Identify which cell holds the provided text, then report its (X, Y) central coordinate. 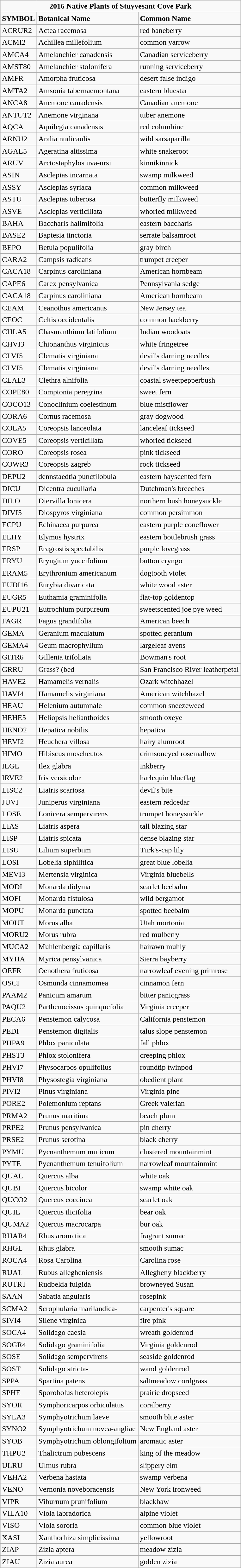
PIVI2 (18, 1091)
DILO (18, 500)
CEAM (18, 308)
Mertensia virginica (87, 874)
PYTE (18, 1164)
browneyed Susan (189, 1284)
SPPA (18, 1381)
ZIAU (18, 1562)
ARNU2 (18, 139)
ELHY (18, 537)
golden zizia (189, 1562)
tall blazing star (189, 826)
Amelanchier stolonifera (87, 67)
Lonicera sempervirens (87, 814)
Chasmanthium latifolium (87, 332)
Carolina rose (189, 1260)
MEVI3 (18, 874)
RHGL (18, 1248)
Asclepias incarnata (87, 175)
coastal sweetpepperbush (189, 380)
Campsis radicans (87, 259)
AQCA (18, 127)
Iris versicolor (87, 778)
VEHA2 (18, 1477)
Rhus glabra (87, 1248)
common sneezeweed (189, 705)
common persimmon (189, 513)
PRMA2 (18, 1115)
FAGR (18, 621)
wild bergamot (189, 898)
Rosa Carolina (87, 1260)
blue mistflower (189, 404)
Quercus alba (87, 1176)
prairie dropseed (189, 1393)
LOSI (18, 862)
Sporobolus heterolepis (87, 1393)
ERSP (18, 549)
Coreopsis verticillata (87, 440)
Geranium maculatum (87, 633)
New England aster (189, 1429)
HIMO (18, 754)
Morus rubra (87, 935)
Monarda didyma (87, 886)
PORE2 (18, 1103)
HAVI4 (18, 693)
Rubus allegheniensis (87, 1272)
eastern baccharis (189, 223)
Baccharis halimifolia (87, 223)
Chionanthus virginicus (87, 344)
Baptesia tinctoria (87, 235)
LISC2 (18, 790)
Heliopsis helianthoides (87, 717)
San Francisco River leatherpetal (189, 669)
QUMA2 (18, 1224)
SPHE (18, 1393)
DIVI5 (18, 513)
Polemonium reptans (87, 1103)
Prunus maritima (87, 1115)
DICU (18, 488)
obedient plant (189, 1079)
Solidago sempervirens (87, 1357)
Canadian anemone (189, 103)
Asclepias verticillata (87, 211)
spotted geranium (189, 633)
Diervilla lonicera (87, 500)
Coreopsis lanceolata (87, 428)
RUTRT (18, 1284)
Hibiscus moscheutos (87, 754)
common milkweed (189, 187)
running serviceberry (189, 67)
fire pink (189, 1321)
fragrant sumac (189, 1236)
Penstemon calycosa (87, 1019)
Asclepias syriaca (87, 187)
swamp white oak (189, 1188)
CHVI3 (18, 344)
CORO (18, 452)
wand goldenrod (189, 1369)
Euthamia graminifolia (87, 597)
Common Name (189, 18)
Bowman's root (189, 657)
ERAM5 (18, 573)
Grass? (bed (87, 669)
Symphyotrichum oblongifolium (87, 1441)
Virginia pine (189, 1091)
MODI (18, 886)
hepatica (189, 730)
Botanical Name (87, 18)
creeping phlox (189, 1055)
common yarrow (189, 42)
wreath goldenrod (189, 1333)
PHVI7 (18, 1067)
common hackberry (189, 320)
sweet fern (189, 392)
Comptonia peregrina (87, 392)
carpenter's square (189, 1309)
Allegheny blackberry (189, 1272)
Utah mortonia (189, 923)
Penstemon digitalis (87, 1031)
MOFI (18, 898)
CORA6 (18, 416)
SOST (18, 1369)
kinnikinnick (189, 163)
slippery elm (189, 1465)
PHPA9 (18, 1043)
blackhaw (189, 1501)
VIPR (18, 1501)
harlequin blueflag (189, 778)
Viola labradorica (87, 1514)
GEMA4 (18, 645)
OEFR (18, 971)
whorled tickseed (189, 440)
red columbine (189, 127)
QUIL (18, 1212)
ARUV (18, 163)
Physocarpos opulifolius (87, 1067)
Virginia goldenrod (189, 1345)
eastern purple coneflower (189, 525)
PAQU2 (18, 1007)
cinnamon fern (189, 983)
tuber anemone (189, 115)
Morus alba (87, 923)
CAPE6 (18, 284)
button eryngo (189, 561)
Heuchera villosa (87, 742)
SYMBOL (18, 18)
California penstemon (189, 1019)
swamp milkweed (189, 175)
smooth sumac (189, 1248)
PRPE2 (18, 1128)
sweetscented joe pye weed (189, 609)
VISO (18, 1526)
roundtip twinpod (189, 1067)
clustered mountainmint (189, 1152)
Clethra alnifolia (87, 380)
eastern hayscented fern (189, 476)
Phlox paniculata (87, 1043)
Ilex glabra (87, 766)
ASTU (18, 199)
GITR6 (18, 657)
SYOR (18, 1405)
Eurybia divaricata (87, 585)
CEOC (18, 320)
ECPU (18, 525)
Thalictrum pubescens (87, 1453)
Eutrochium purpureum (87, 609)
Liatris aspera (87, 826)
Scrophularia marilandica- (87, 1309)
Fagus grandifolia (87, 621)
Osmunda cinnamomea (87, 983)
Zizia aurea (87, 1562)
largeleaf avens (189, 645)
yellowroot (189, 1538)
QUAL (18, 1176)
Panicum amarum (87, 995)
Verbena hastata (87, 1477)
beach plum (189, 1115)
SOSE (18, 1357)
QUCO2 (18, 1200)
Quercus ilicifolia (87, 1212)
hairawn muhly (189, 947)
Silene virginica (87, 1321)
saltmeadow cordgrass (189, 1381)
RHAR4 (18, 1236)
Geum macrophyllum (87, 645)
JUVI (18, 802)
QUBI (18, 1188)
Celtis occidentalis (87, 320)
Rudbekia fulgida (87, 1284)
Solidago stricta- (87, 1369)
white fringetree (189, 344)
MYHA (18, 959)
Sierra bayberry (189, 959)
white oak (189, 1176)
talus slope penstemon (189, 1031)
dense blazing star (189, 838)
MORU2 (18, 935)
wild sarsaparilla (189, 139)
trumpet creeper (189, 259)
SOGR4 (18, 1345)
Pennsylvania sedge (189, 284)
white wood aster (189, 585)
BEPO (18, 247)
AMTA2 (18, 91)
PECA6 (18, 1019)
Coreopsis rosea (87, 452)
EUPU21 (18, 609)
dogtooth violet (189, 573)
HAVE2 (18, 681)
OSCI (18, 983)
swamp verbena (189, 1477)
Virginia creeper (189, 1007)
COLA5 (18, 428)
Greek valerian (189, 1103)
THPU2 (18, 1453)
Actea racemosa (87, 30)
desert false indigo (189, 79)
AMCA4 (18, 54)
Aralia nudicaulis (87, 139)
VENO (18, 1489)
scarlet beebalm (189, 886)
Amsonia tabernaemontana (87, 91)
PRSE2 (18, 1140)
Spartina patens (87, 1381)
Symphoricarpos orbiculatus (87, 1405)
COWR3 (18, 464)
common blue violet (189, 1526)
BAHA (18, 223)
pink tickseed (189, 452)
COCO13 (18, 404)
PHVI8 (18, 1079)
Symphyotrichum laeve (87, 1417)
MOPU (18, 910)
Quercus bicolor (87, 1188)
rosepink (189, 1296)
Carex pensylvanica (87, 284)
Echinacea purpurea (87, 525)
HEHE5 (18, 717)
Hepatica nobilis (87, 730)
Amelanchier canadensis (87, 54)
VILA10 (18, 1514)
crimsoneyed rosemallow (189, 754)
Ageratina altissima (87, 151)
Zizia aptera (87, 1550)
Dicentra cucullaria (87, 488)
Myrica pensylvanica (87, 959)
ERYU (18, 561)
eastern bottlebrush grass (189, 537)
ZIAP (18, 1550)
ASVE (18, 211)
Ulmus rubra (87, 1465)
LIAS (18, 826)
Amorpha fruticosa (87, 79)
Anemone canadensis (87, 103)
American witchhazel (189, 693)
SYOB (18, 1441)
Hamamelis virginiana (87, 693)
Aquilegia canadensis (87, 127)
Ozark witchhazel (189, 681)
Arctostaphylos uva-ursi (87, 163)
inkberry (189, 766)
gray dogwood (189, 416)
GRRU (18, 669)
smooth oxeye (189, 717)
alpine violet (189, 1514)
narrowleaf evening primrose (189, 971)
fall phlox (189, 1043)
LISP (18, 838)
Dutchman's breeches (189, 488)
Conoclinium coelestinum (87, 404)
Betula populifolia (87, 247)
pin cherry (189, 1128)
ULRU (18, 1465)
MUCA2 (18, 947)
PEDI (18, 1031)
rock tickseed (189, 464)
Virginia bluebells (189, 874)
spotted beebalm (189, 910)
eastern bluestar (189, 91)
black cherry (189, 1140)
Lobelia siphilitica (87, 862)
Eryngium yuccifolium (87, 561)
LOSE (18, 814)
ACRUR2 (18, 30)
RUAL (18, 1272)
SCMA2 (18, 1309)
white snakeroot (189, 151)
PYMU (18, 1152)
Pycnanthemum tenuifolium (87, 1164)
AMST80 (18, 67)
flat-top goldentop (189, 597)
Turk's-cap lily (189, 850)
aromatic aster (189, 1441)
great blue lobelia (189, 862)
EUDI16 (18, 585)
Coreopsis zagreb (87, 464)
seaside goldenrod (189, 1357)
Monarda fistulosa (87, 898)
Anemone virginana (87, 115)
Asclepias tuberosa (87, 199)
Parthenocissus quinquefolia (87, 1007)
hairy alumroot (189, 742)
IRVE2 (18, 778)
Oenothera fruticosa (87, 971)
Liatris spicata (87, 838)
SAAN (18, 1296)
Lilium superbum (87, 850)
SOCA4 (18, 1333)
ANCA8 (18, 103)
New York ironweed (189, 1489)
CARA2 (18, 259)
eastern redcedar (189, 802)
bear oak (189, 1212)
smooth blue aster (189, 1417)
Phlox stolonifera (87, 1055)
serrate balsamroot (189, 235)
devil's bite (189, 790)
bitter panicgrass (189, 995)
Liatris scariosa (87, 790)
Viburnum prunifolium (87, 1501)
king of the meadow (189, 1453)
meadow zizia (189, 1550)
Canadian serviceberry (189, 54)
Elymus hystrix (87, 537)
Vernonia noveboracensis (87, 1489)
Achillea millefolium (87, 42)
HEVI2 (18, 742)
DEPU2 (18, 476)
HEAU (18, 705)
LISU (18, 850)
ILGL (18, 766)
SYLA3 (18, 1417)
COPE80 (18, 392)
Quercus macrocarpa (87, 1224)
ASIN (18, 175)
PAAM2 (18, 995)
Symphyotrichum novea-angliae (87, 1429)
GEMA (18, 633)
PHST3 (18, 1055)
SIVI4 (18, 1321)
red baneberry (189, 30)
Juniperus virginiana (87, 802)
BASE2 (18, 235)
Cornus racemosa (87, 416)
CLAL3 (18, 380)
lanceleaf tickseed (189, 428)
Solidago graminifolia (87, 1345)
ROCA4 (18, 1260)
red mulberry (189, 935)
Indian woodoats (189, 332)
Sabatia angularis (87, 1296)
Xanthorhiza simplicissima (87, 1538)
COVE5 (18, 440)
Prunus pensylvanica (87, 1128)
Diospyros virginiana (87, 513)
Quercus coccinea (87, 1200)
Pinus virginiana (87, 1091)
Ceanothus americanus (87, 308)
CHLA5 (18, 332)
Viola sororia (87, 1526)
coralberry (189, 1405)
2016 Native Plants of Stuyvesant Cove Park (120, 6)
Muhlenbergia capillaris (87, 947)
narrowleaf mountainmint (189, 1164)
scarlet oak (189, 1200)
EUGR5 (18, 597)
MOUT (18, 923)
New Jersey tea (189, 308)
Prunus serotina (87, 1140)
American beech (189, 621)
bur oak (189, 1224)
Erythronium americanum (87, 573)
ASSY (18, 187)
AGAL5 (18, 151)
Eragrostis spectabilis (87, 549)
Hamamelis vernalis (87, 681)
northern bush honeysuckle (189, 500)
Monarda punctata (87, 910)
SYNO2 (18, 1429)
HENO2 (18, 730)
ANTUT2 (18, 115)
purple lovegrass (189, 549)
trumpet honeysuckle (189, 814)
ACMI2 (18, 42)
dennstaedtia punctilobula (87, 476)
butterfly milkweed (189, 199)
AMFR (18, 79)
Physostegia virginiana (87, 1079)
whorled milkweed (189, 211)
Solidago caesia (87, 1333)
Rhus aromatica (87, 1236)
Helenium autumnale (87, 705)
Gillenia trifoliata (87, 657)
XASI (18, 1538)
gray birch (189, 247)
Pycnanthemum muticum (87, 1152)
